Output the (X, Y) coordinate of the center of the cell containing the given text.  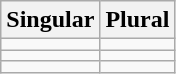
Plural (138, 20)
Singular (50, 20)
